Locate the cell with the specified text and output its [x, y] center coordinate. 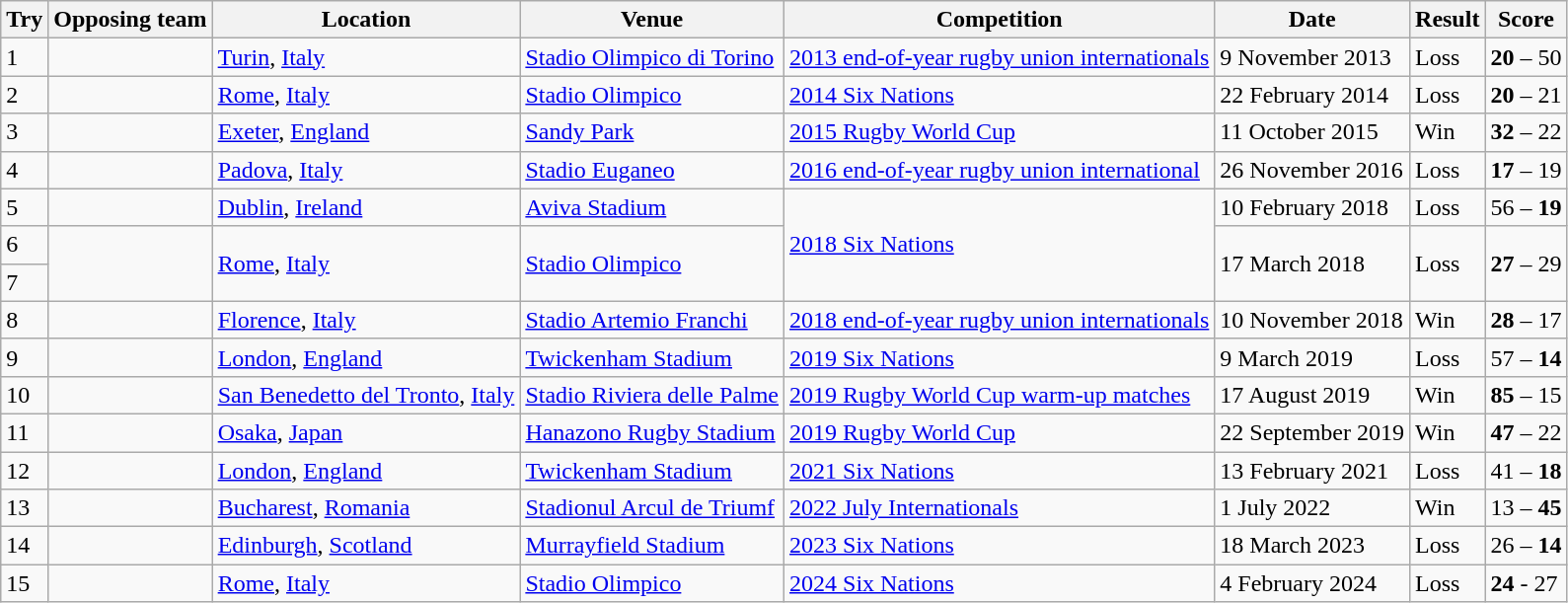
Florence, Italy [366, 320]
Stadio Euganeo [652, 170]
17 March 2018 [1312, 264]
Stadio Riviera delle Palme [652, 395]
Aviva Stadium [652, 207]
1 July 2022 [1312, 508]
9 November 2013 [1312, 57]
14 [25, 546]
85 – 15 [1526, 395]
Bucharest, Romania [366, 508]
Sandy Park [652, 132]
15 [25, 583]
26 November 2016 [1312, 170]
20 – 50 [1526, 57]
Padova, Italy [366, 170]
Score [1526, 20]
12 [25, 471]
9 March 2019 [1312, 357]
2015 Rugby World Cup [1000, 132]
18 March 2023 [1312, 546]
2021 Six Nations [1000, 471]
Murrayfield Stadium [652, 546]
2 [25, 95]
10 [25, 395]
Result [1448, 20]
Hanazono Rugby Stadium [652, 432]
2022 July Internationals [1000, 508]
Competition [1000, 20]
13 [25, 508]
56 – 19 [1526, 207]
32 – 22 [1526, 132]
San Benedetto del Tronto, Italy [366, 395]
Dublin, Ireland [366, 207]
Osaka, Japan [366, 432]
17 – 19 [1526, 170]
Opposing team [130, 20]
11 October 2015 [1312, 132]
2019 Six Nations [1000, 357]
4 [25, 170]
2014 Six Nations [1000, 95]
10 February 2018 [1312, 207]
2019 Rugby World Cup warm-up matches [1000, 395]
11 [25, 432]
26 – 14 [1526, 546]
2016 end-of-year rugby union international [1000, 170]
Venue [652, 20]
Stadio Olimpico di Torino [652, 57]
9 [25, 357]
47 – 22 [1526, 432]
3 [25, 132]
13 February 2021 [1312, 471]
Edinburgh, Scotland [366, 546]
6 [25, 245]
Try [25, 20]
Location [366, 20]
24 - 27 [1526, 583]
2018 end-of-year rugby union internationals [1000, 320]
57 – 14 [1526, 357]
28 – 17 [1526, 320]
8 [25, 320]
2013 end-of-year rugby union internationals [1000, 57]
4 February 2024 [1312, 583]
2023 Six Nations [1000, 546]
Stadio Artemio Franchi [652, 320]
Turin, Italy [366, 57]
22 September 2019 [1312, 432]
20 – 21 [1526, 95]
Date [1312, 20]
Stadionul Arcul de Triumf [652, 508]
13 – 45 [1526, 508]
10 November 2018 [1312, 320]
2018 Six Nations [1000, 245]
2019 Rugby World Cup [1000, 432]
22 February 2014 [1312, 95]
7 [25, 282]
2024 Six Nations [1000, 583]
1 [25, 57]
17 August 2019 [1312, 395]
5 [25, 207]
Exeter, England [366, 132]
41 – 18 [1526, 471]
27 – 29 [1526, 264]
